For the text-containing cell, return its midpoint in (x, y) coordinate format. 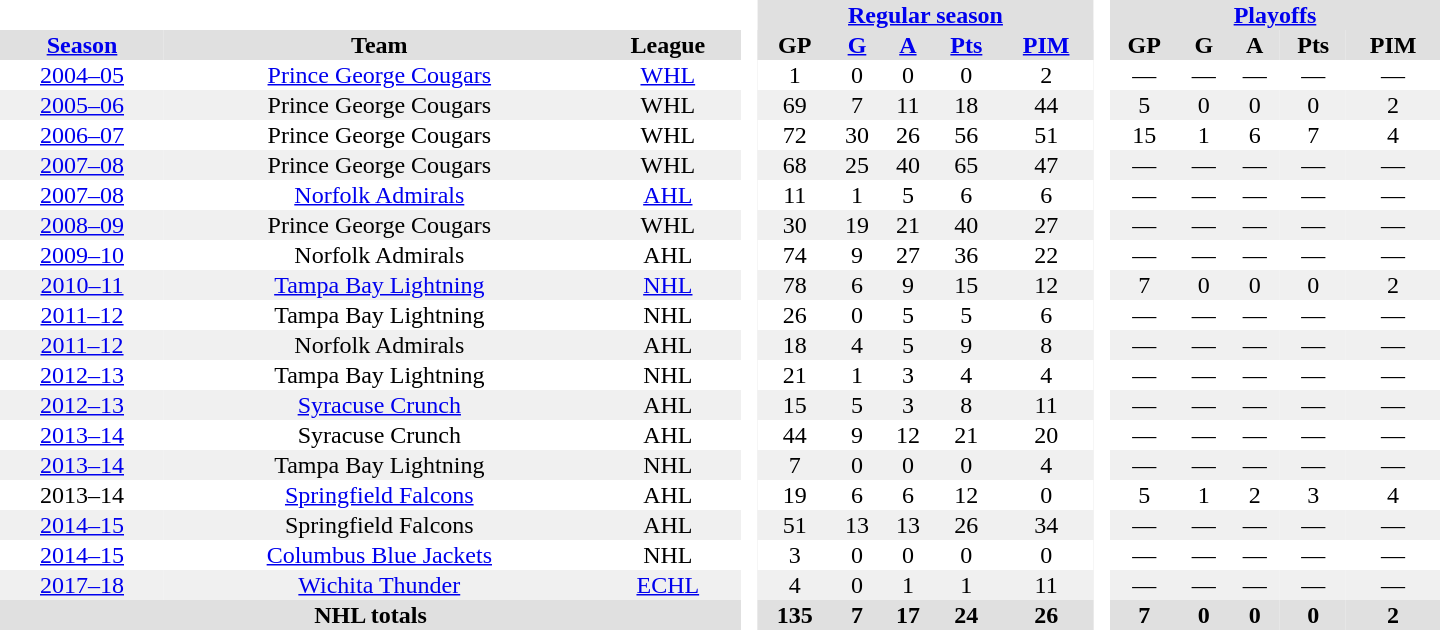
74 (795, 255)
47 (1046, 165)
135 (795, 615)
2008–09 (82, 225)
ECHL (668, 585)
Playoffs (1275, 15)
22 (1046, 255)
2006–07 (82, 135)
2004–05 (82, 75)
78 (795, 285)
2010–11 (82, 285)
League (668, 45)
34 (1046, 525)
65 (966, 165)
72 (795, 135)
2009–10 (82, 255)
Regular season (926, 15)
36 (966, 255)
17 (908, 615)
20 (1046, 435)
Team (380, 45)
68 (795, 165)
56 (966, 135)
69 (795, 105)
NHL totals (370, 615)
25 (858, 165)
2005–06 (82, 105)
2017–18 (82, 585)
Columbus Blue Jackets (380, 555)
Season (82, 45)
Wichita Thunder (380, 585)
24 (966, 615)
